Pinpoint the cell where the given text exists, returning its [X, Y] midpoint coordinate. 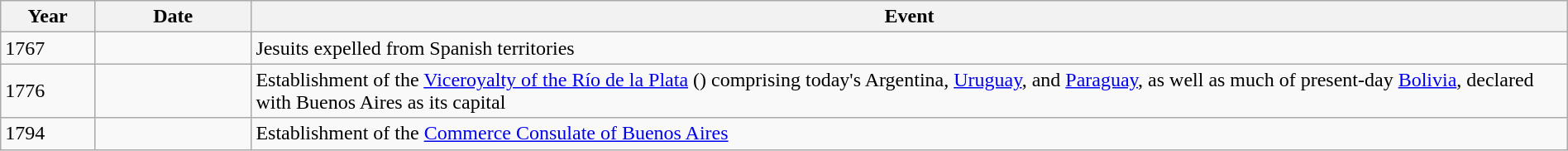
Event [910, 17]
1767 [48, 48]
Year [48, 17]
1776 [48, 91]
Date [172, 17]
Establishment of the Commerce Consulate of Buenos Aires [910, 134]
Jesuits expelled from Spanish territories [910, 48]
1794 [48, 134]
